Output the (x, y) coordinate of the center of the cell containing the given text.  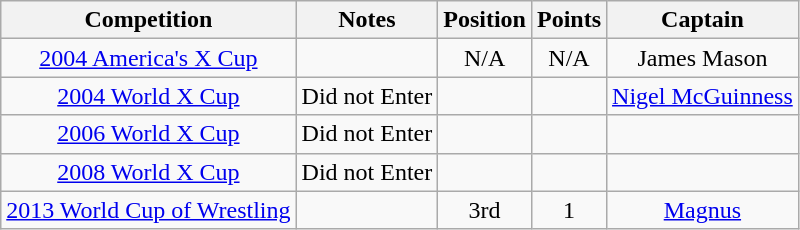
3rd (485, 210)
Captain (703, 20)
Position (485, 20)
1 (568, 210)
Competition (148, 20)
2008 World X Cup (148, 172)
Nigel McGuinness (703, 96)
2013 World Cup of Wrestling (148, 210)
2004 World X Cup (148, 96)
Magnus (703, 210)
2006 World X Cup (148, 134)
James Mason (703, 58)
Notes (367, 20)
2004 America's X Cup (148, 58)
Points (568, 20)
